Output the [x, y] coordinate of the center of the cell containing the given text.  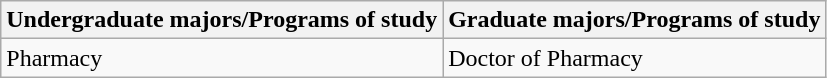
Doctor of Pharmacy [634, 58]
Pharmacy [222, 58]
Undergraduate majors/Programs of study [222, 20]
Graduate majors/Programs of study [634, 20]
